Return the [X, Y] coordinate for the center point of the cell that contains the specified text.  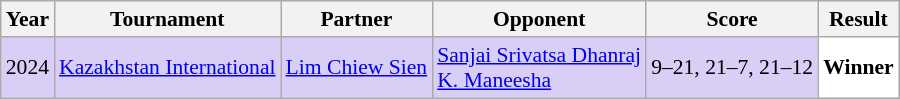
Winner [858, 68]
Year [28, 19]
Tournament [167, 19]
Kazakhstan International [167, 68]
9–21, 21–7, 21–12 [732, 68]
Score [732, 19]
2024 [28, 68]
Sanjai Srivatsa Dhanraj K. Maneesha [539, 68]
Opponent [539, 19]
Result [858, 19]
Lim Chiew Sien [357, 68]
Partner [357, 19]
